Scan for the cell matching the given text and deliver its (X, Y) coordinate at center. 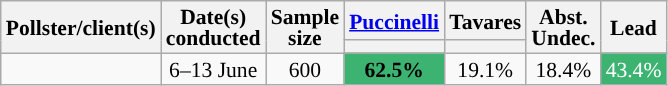
18.4% (563, 68)
43.4% (634, 68)
Abst.Undec. (563, 27)
6–13 June (214, 68)
Date(s)conducted (214, 27)
Puccinelli (394, 20)
62.5% (394, 68)
Lead (634, 27)
Samplesize (305, 27)
19.1% (485, 68)
600 (305, 68)
Pollster/client(s) (81, 27)
Tavares (485, 20)
